Detect which cell encompasses the target text, then output its [x, y] center coordinate. 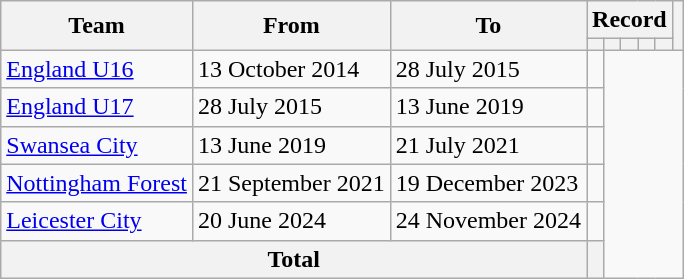
19 December 2023 [488, 183]
21 September 2021 [291, 183]
13 October 2014 [291, 69]
Record [630, 20]
Total [294, 259]
24 November 2024 [488, 221]
England U16 [97, 69]
20 June 2024 [291, 221]
To [488, 26]
England U17 [97, 107]
Leicester City [97, 221]
Swansea City [97, 145]
Team [97, 26]
Nottingham Forest [97, 183]
21 July 2021 [488, 145]
From [291, 26]
